From the cell containing the given text, extract its center point as (x, y) coordinate. 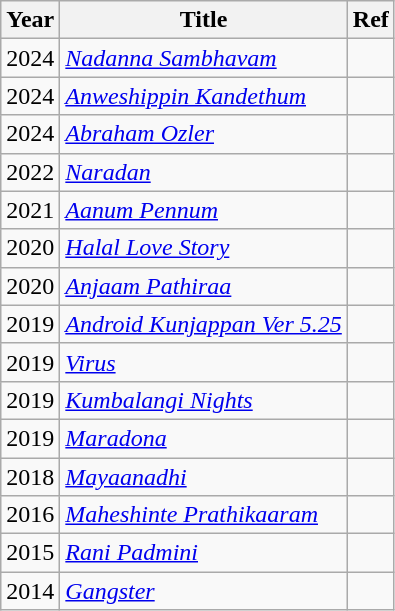
Nadanna Sambhavam (204, 58)
Rani Padmini (204, 553)
Ref (370, 20)
Year (30, 20)
2018 (30, 477)
2015 (30, 553)
Android Kunjappan Ver 5.25 (204, 324)
Naradan (204, 172)
Virus (204, 362)
2022 (30, 172)
Maradona (204, 438)
Anjaam Pathiraa (204, 286)
Maheshinte Prathikaaram (204, 515)
2016 (30, 515)
Gangster (204, 591)
Abraham Ozler (204, 134)
2014 (30, 591)
Kumbalangi Nights (204, 400)
Mayaanadhi (204, 477)
2021 (30, 210)
Title (204, 20)
Aanum Pennum (204, 210)
Anweshippin Kandethum (204, 96)
Halal Love Story (204, 248)
